Identify which cell holds the provided text, then report its [X, Y] central coordinate. 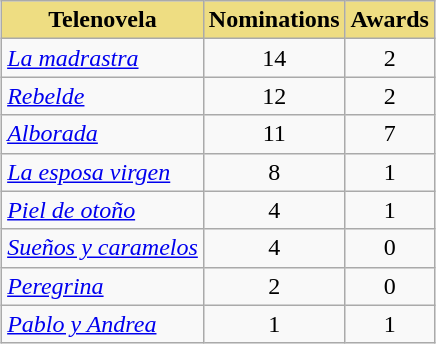
Rebelde [103, 96]
Nominations [274, 20]
Alborada [103, 134]
11 [274, 134]
Sueños y caramelos [103, 248]
Telenovela [103, 20]
La madrastra [103, 58]
14 [274, 58]
8 [274, 172]
Piel de otoño [103, 210]
Awards [390, 20]
Peregrina [103, 286]
7 [390, 134]
La esposa virgen [103, 172]
Pablo y Andrea [103, 324]
12 [274, 96]
